Detect which cell encompasses the target text, then output its [X, Y] center coordinate. 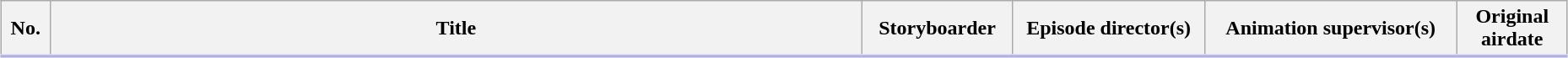
No. [25, 29]
Storyboarder [937, 29]
Episode director(s) [1109, 29]
Animation supervisor(s) [1330, 29]
Title [456, 29]
Original airdate [1512, 29]
